Return [x, y] of the center of cell containing provided text 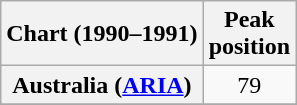
Chart (1990–1991) [102, 34]
79 [249, 85]
Peakposition [249, 34]
Australia (ARIA) [102, 85]
